For the text-containing cell, return its midpoint in [X, Y] coordinate format. 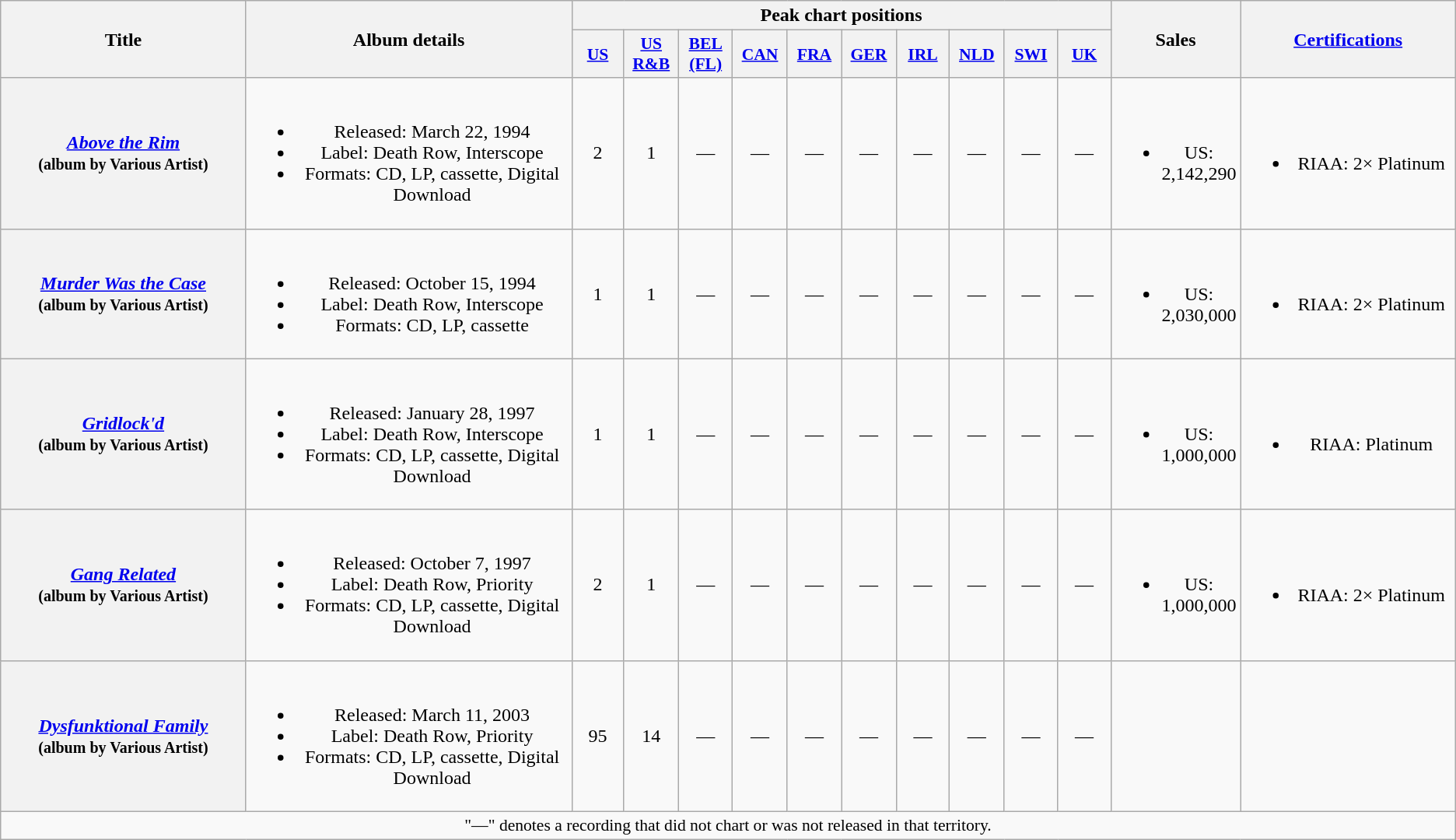
US [597, 54]
14 [651, 736]
US: 2,030,000 [1176, 294]
"—" denotes a recording that did not chart or was not released in that territory. [728, 825]
Gang Related(album by Various Artist) [123, 585]
Peak chart positions [842, 16]
FRA [814, 54]
Released: January 28, 1997Label: Death Row, InterscopeFormats: CD, LP, cassette, Digital Download [409, 434]
Certifications [1348, 39]
Title [123, 39]
Album details [409, 39]
USR&B [651, 54]
95 [597, 736]
SWI [1031, 54]
Released: October 15, 1994Label: Death Row, InterscopeFormats: CD, LP, cassette [409, 294]
Murder Was the Case(album by Various Artist) [123, 294]
RIAA: Platinum [1348, 434]
Above the Rim(album by Various Artist) [123, 153]
Released: March 11, 2003Label: Death Row, PriorityFormats: CD, LP, cassette, Digital Download [409, 736]
GER [869, 54]
NLD [977, 54]
UK [1084, 54]
Released: October 7, 1997Label: Death Row, PriorityFormats: CD, LP, cassette, Digital Download [409, 585]
Gridlock'd(album by Various Artist) [123, 434]
Sales [1176, 39]
Released: March 22, 1994Label: Death Row, InterscopeFormats: CD, LP, cassette, Digital Download [409, 153]
CAN [760, 54]
IRL [922, 54]
BEL(FL) [705, 54]
Dysfunktional Family(album by Various Artist) [123, 736]
US: 2,142,290 [1176, 153]
